Output the [x, y] coordinate of the center of the cell containing the given text.  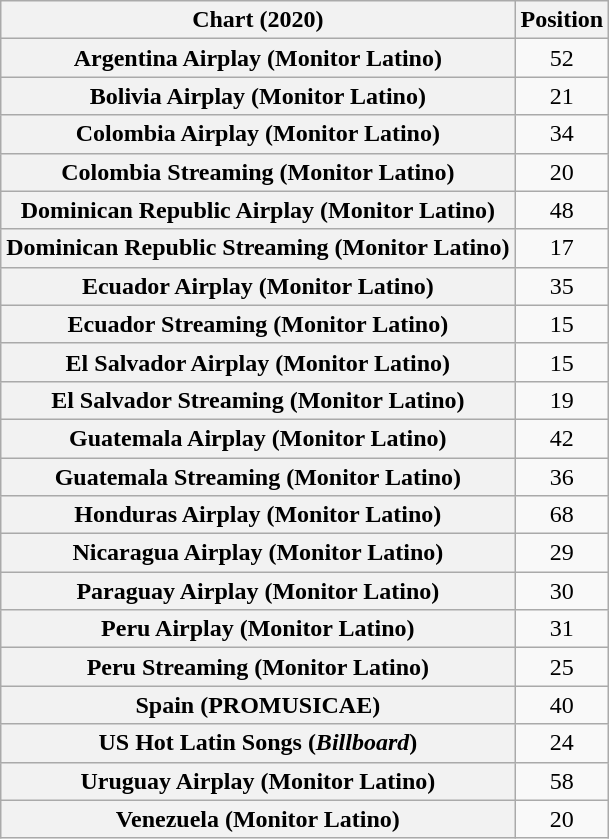
Peru Airplay (Monitor Latino) [258, 629]
25 [562, 667]
Colombia Streaming (Monitor Latino) [258, 172]
68 [562, 515]
Uruguay Airplay (Monitor Latino) [258, 781]
31 [562, 629]
Chart (2020) [258, 20]
21 [562, 96]
24 [562, 743]
36 [562, 477]
Ecuador Airplay (Monitor Latino) [258, 286]
Dominican Republic Streaming (Monitor Latino) [258, 248]
Bolivia Airplay (Monitor Latino) [258, 96]
El Salvador Airplay (Monitor Latino) [258, 362]
17 [562, 248]
52 [562, 58]
El Salvador Streaming (Monitor Latino) [258, 400]
Guatemala Streaming (Monitor Latino) [258, 477]
Position [562, 20]
58 [562, 781]
Honduras Airplay (Monitor Latino) [258, 515]
40 [562, 705]
Nicaragua Airplay (Monitor Latino) [258, 553]
30 [562, 591]
35 [562, 286]
Dominican Republic Airplay (Monitor Latino) [258, 210]
48 [562, 210]
29 [562, 553]
Argentina Airplay (Monitor Latino) [258, 58]
US Hot Latin Songs (Billboard) [258, 743]
34 [562, 134]
Paraguay Airplay (Monitor Latino) [258, 591]
Venezuela (Monitor Latino) [258, 819]
42 [562, 438]
Spain (PROMUSICAE) [258, 705]
Peru Streaming (Monitor Latino) [258, 667]
Ecuador Streaming (Monitor Latino) [258, 324]
19 [562, 400]
Guatemala Airplay (Monitor Latino) [258, 438]
Colombia Airplay (Monitor Latino) [258, 134]
